From the cell containing the given text, extract its center point as [X, Y] coordinate. 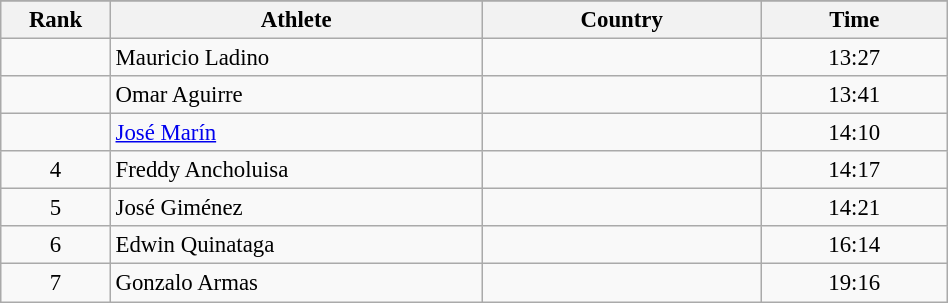
13:27 [854, 58]
14:10 [854, 133]
14:21 [854, 208]
4 [56, 170]
Gonzalo Armas [296, 283]
13:41 [854, 95]
19:16 [854, 283]
Country [622, 20]
16:14 [854, 245]
6 [56, 245]
José Marín [296, 133]
Time [854, 20]
Edwin Quinataga [296, 245]
Rank [56, 20]
Mauricio Ladino [296, 58]
14:17 [854, 170]
José Giménez [296, 208]
5 [56, 208]
Omar Aguirre [296, 95]
7 [56, 283]
Athlete [296, 20]
Freddy Ancholuisa [296, 170]
